Return the (X, Y) coordinate for the center point of the cell that contains the specified text.  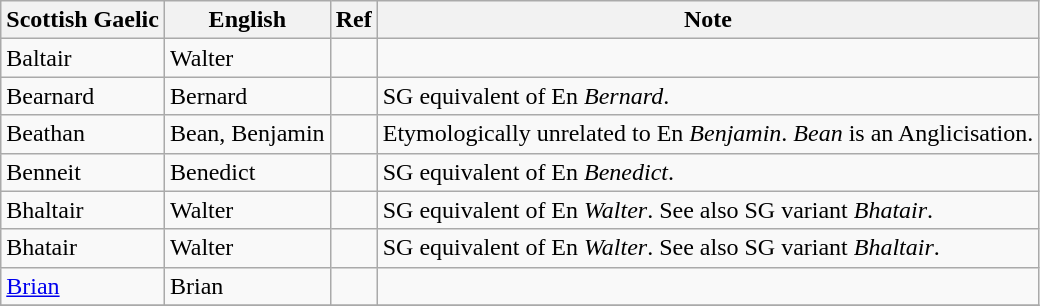
Bean, Benjamin (247, 134)
Ref (354, 20)
SG equivalent of En Benedict. (708, 172)
SG equivalent of En Walter. See also SG variant Bhatair. (708, 210)
Scottish Gaelic (83, 20)
English (247, 20)
SG equivalent of En Bernard. (708, 96)
SG equivalent of En Walter. See also SG variant Bhaltair. (708, 248)
Baltair (83, 58)
Benneit (83, 172)
Note (708, 20)
Bhaltair (83, 210)
Bhatair (83, 248)
Benedict (247, 172)
Bernard (247, 96)
Beathan (83, 134)
Etymologically unrelated to En Benjamin. Bean is an Anglicisation. (708, 134)
Bearnard (83, 96)
